Scan for the cell matching the given text and deliver its (X, Y) coordinate at center. 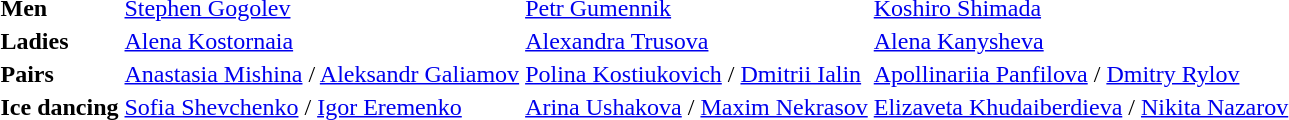
Polina Kostiukovich / Dmitrii Ialin (697, 74)
Alexandra Trusova (697, 41)
Alena Kostornaia (322, 41)
Anastasia Mishina / Aleksandr Galiamov (322, 74)
